Pinpoint the cell where the given text exists, returning its (x, y) midpoint coordinate. 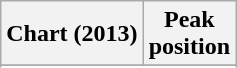
Peakposition (189, 34)
Chart (2013) (72, 34)
